Output the (X, Y) coordinate of the center of the cell containing the given text.  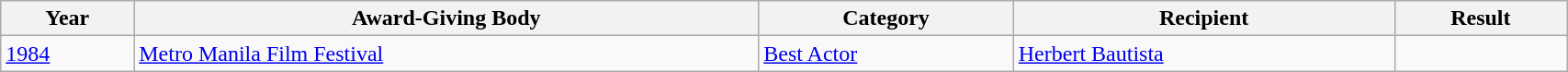
Herbert Bautista (1203, 54)
Metro Manila Film Festival (446, 54)
Year (68, 18)
Recipient (1203, 18)
Best Actor (886, 54)
Award-Giving Body (446, 18)
Result (1481, 18)
Category (886, 18)
1984 (68, 54)
